Search for the cell housing the specified text and yield its (X, Y) center coordinate. 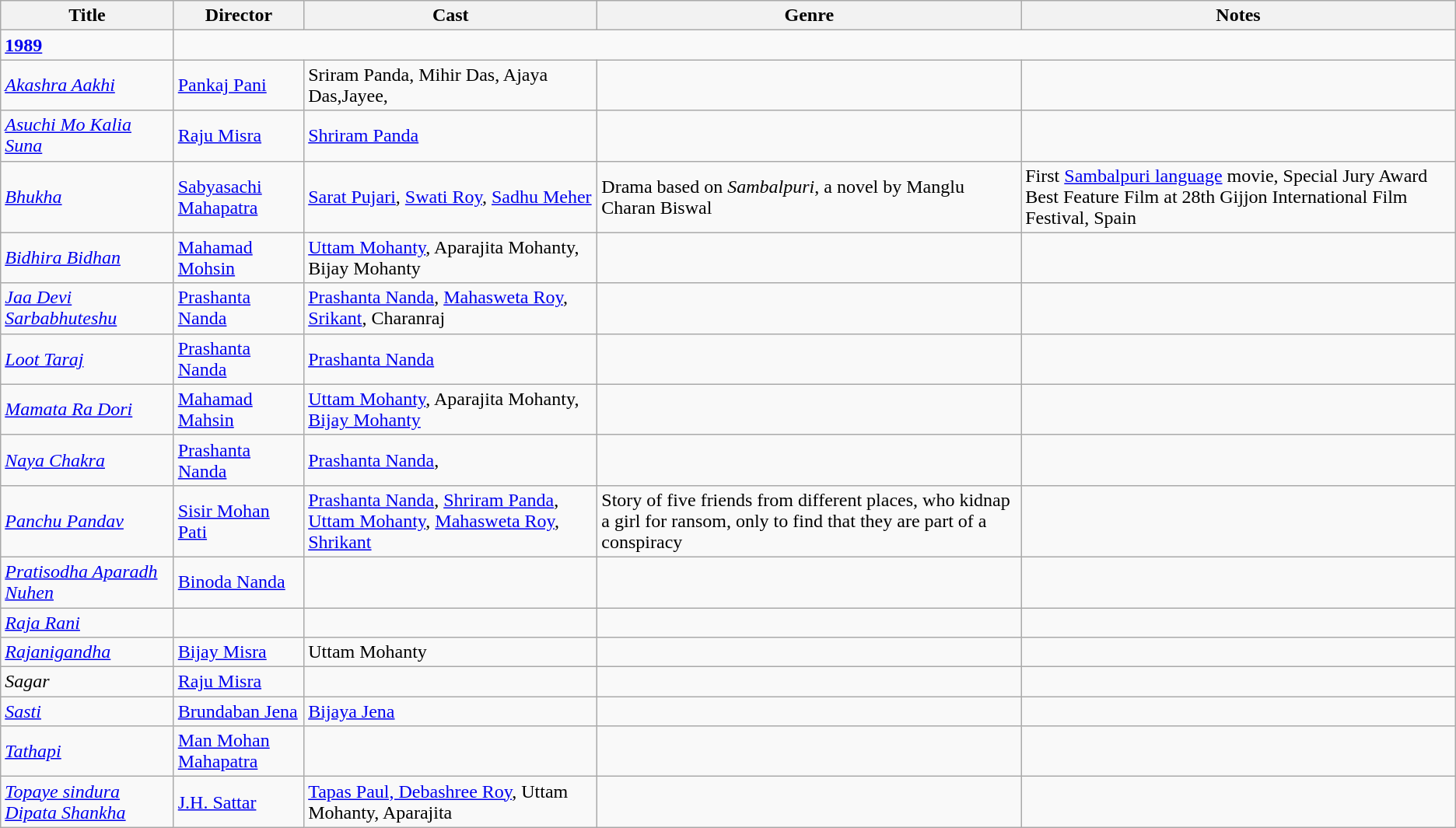
Cast (451, 16)
Bijaya Jena (451, 711)
Bhukha (87, 197)
Prashanta Nanda, (451, 460)
Sagar (87, 682)
Prashanta Nanda, Shriram Panda, Uttam Mohanty, Mahasweta Roy, Shrikant (451, 521)
Brundaban Jena (238, 711)
First Sambalpuri language movie, Special Jury Award Best Feature Film at 28th Gijjon International Film Festival, Spain (1238, 197)
Uttam Mohanty (451, 652)
Tathapi (87, 751)
Man Mohan Mahapatra (238, 751)
Tapas Paul, Debashree Roy, Uttam Mohanty, Aparajita (451, 802)
Drama based on Sambalpuri, a novel by Manglu Charan Biswal (809, 197)
1989 (87, 45)
Topaye sindura Dipata Shankha (87, 802)
Title (87, 16)
J.H. Sattar (238, 802)
Sasti (87, 711)
Pratisodha Aparadh Nuhen (87, 582)
Bijay Misra (238, 652)
Shriram Panda (451, 135)
Genre (809, 16)
Jaa Devi Sarbabhuteshu (87, 308)
Mahamad Mohsin (238, 258)
Pankaj Pani (238, 86)
Mahamad Mahsin (238, 409)
Prashanta Nanda, Mahasweta Roy, Srikant, Charanraj (451, 308)
Asuchi Mo Kalia Suna (87, 135)
Sisir Mohan Pati (238, 521)
Loot Taraj (87, 359)
Panchu Pandav (87, 521)
Story of five friends from different places, who kidnap a girl for ransom, only to find that they are part of a conspiracy (809, 521)
Akashra Aakhi (87, 86)
Binoda Nanda (238, 582)
Notes (1238, 16)
Naya Chakra (87, 460)
Sriram Panda, Mihir Das, Ajaya Das,Jayee, (451, 86)
Sarat Pujari, Swati Roy, Sadhu Meher (451, 197)
Sabyasachi Mahapatra (238, 197)
Director (238, 16)
Bidhira Bidhan (87, 258)
Raja Rani (87, 623)
Rajanigandha (87, 652)
Mamata Ra Dori (87, 409)
